Locate the cell with the specified text and output its (x, y) center coordinate. 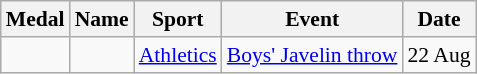
Date (438, 19)
Event (312, 19)
22 Aug (438, 55)
Sport (178, 19)
Boys' Javelin throw (312, 55)
Medal (36, 19)
Name (102, 19)
Athletics (178, 55)
